For the text-containing cell, return its midpoint in (x, y) coordinate format. 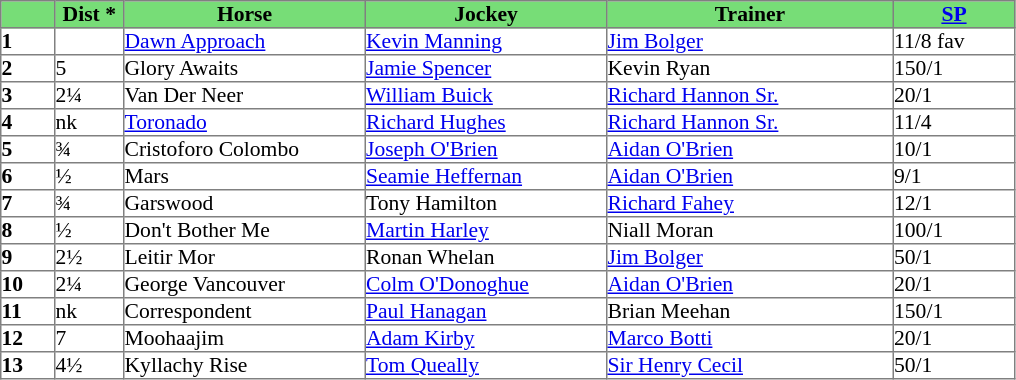
Garswood (245, 204)
13 (28, 366)
Cristoforo Colombo (245, 150)
Joseph O'Brien (486, 150)
8 (28, 230)
Dist * (90, 14)
Moohaajim (245, 338)
2 (28, 68)
George Vancouver (245, 284)
Toronado (245, 122)
Adam Kirby (486, 338)
Seamie Heffernan (486, 176)
Richard Hughes (486, 122)
Kevin Manning (486, 42)
100/1 (954, 230)
SP (954, 14)
Van Der Neer (245, 96)
10 (28, 284)
11/4 (954, 122)
Sir Henry Cecil (750, 366)
2½ (90, 258)
4 (28, 122)
11/8 fav (954, 42)
Ronan Whelan (486, 258)
Correspondent (245, 312)
Horse (245, 14)
Jockey (486, 14)
4½ (90, 366)
Brian Meehan (750, 312)
Paul Hanagan (486, 312)
Kevin Ryan (750, 68)
Tony Hamilton (486, 204)
Niall Moran (750, 230)
Kyllachy Rise (245, 366)
11 (28, 312)
9 (28, 258)
Jamie Spencer (486, 68)
12/1 (954, 204)
1 (28, 42)
Trainer (750, 14)
William Buick (486, 96)
Dawn Approach (245, 42)
6 (28, 176)
Richard Fahey (750, 204)
9/1 (954, 176)
Colm O'Donoghue (486, 284)
Mars (245, 176)
Marco Botti (750, 338)
10/1 (954, 150)
3 (28, 96)
12 (28, 338)
Martin Harley (486, 230)
Don't Bother Me (245, 230)
Leitir Mor (245, 258)
Tom Queally (486, 366)
Glory Awaits (245, 68)
